Return (x, y) of the center of cell containing provided text 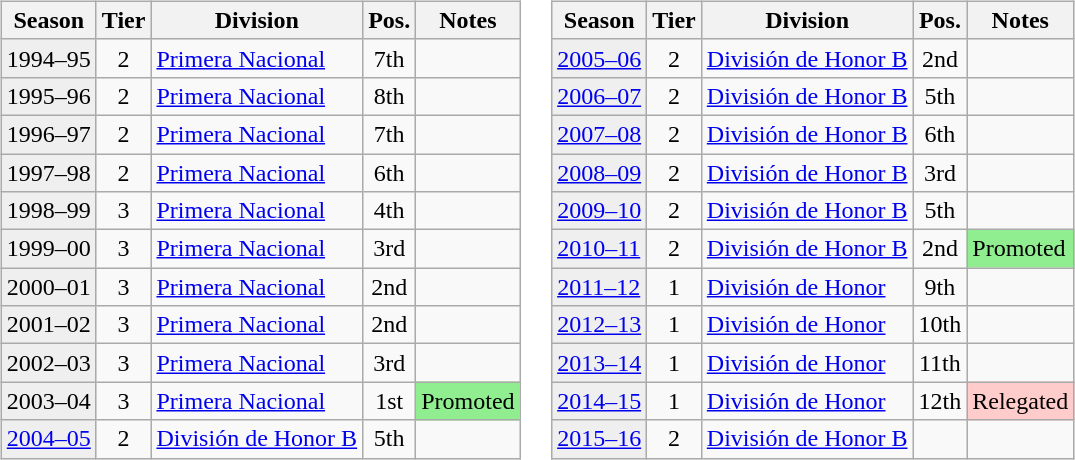
2004–05 (48, 439)
1995–96 (48, 96)
2009–10 (600, 211)
1997–98 (48, 173)
2013–14 (600, 363)
2001–02 (48, 325)
2003–04 (48, 401)
10th (940, 325)
Relegated (1020, 401)
2000–01 (48, 287)
2006–07 (600, 96)
1999–00 (48, 249)
2002–03 (48, 363)
4th (390, 211)
2015–16 (600, 439)
2008–09 (600, 173)
2010–11 (600, 249)
1994–95 (48, 58)
9th (940, 287)
2014–15 (600, 401)
2005–06 (600, 58)
11th (940, 363)
1996–97 (48, 134)
1st (390, 401)
2011–12 (600, 287)
2012–13 (600, 325)
2007–08 (600, 134)
1998–99 (48, 211)
12th (940, 401)
8th (390, 96)
